Scan for the cell matching the given text and deliver its [x, y] coordinate at center. 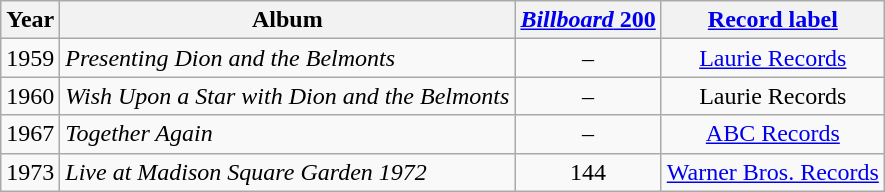
1967 [30, 134]
1959 [30, 58]
Live at Madison Square Garden 1972 [288, 172]
Wish Upon a Star with Dion and the Belmonts [288, 96]
ABC Records [772, 134]
1973 [30, 172]
Record label [772, 20]
Album [288, 20]
1960 [30, 96]
Billboard 200 [588, 20]
Presenting Dion and the Belmonts [288, 58]
144 [588, 172]
Warner Bros. Records [772, 172]
Together Again [288, 134]
Year [30, 20]
